Find where the given text appears and provide that cell's center as (X, Y) coordinate. 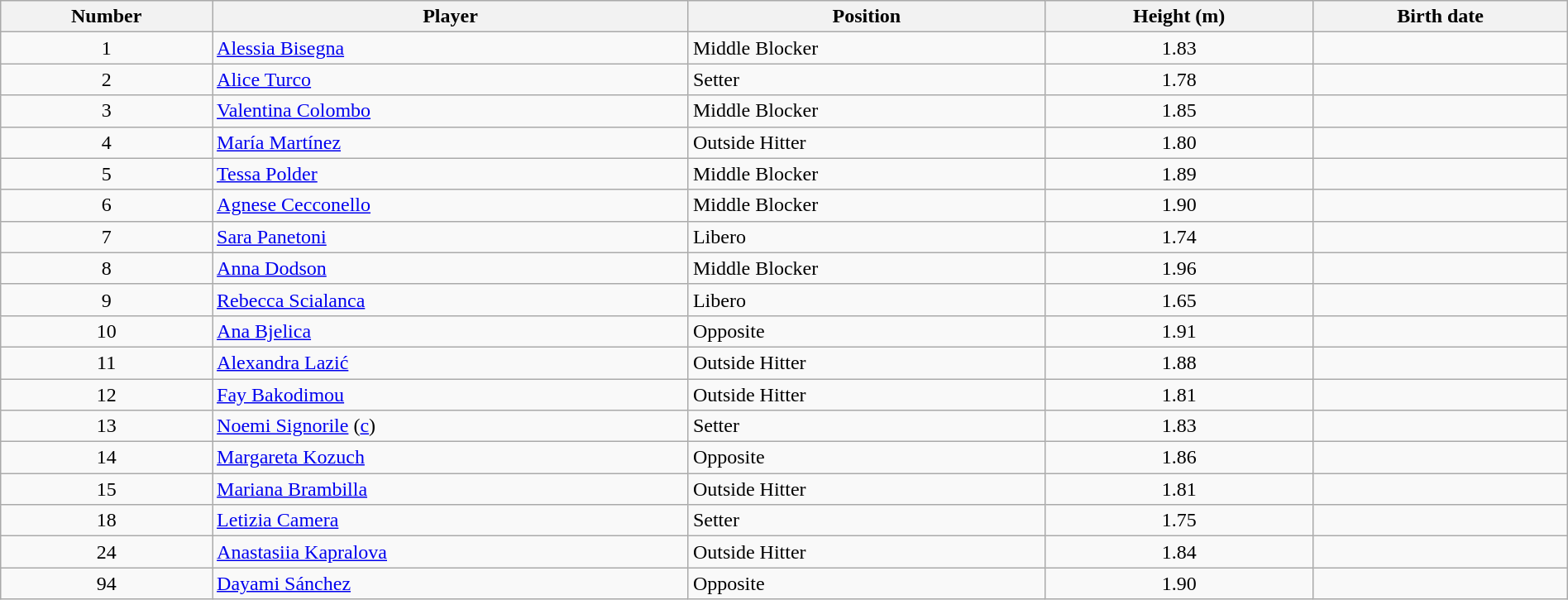
Player (451, 17)
13 (107, 426)
1.65 (1179, 300)
Alessia Bisegna (451, 48)
1.75 (1179, 521)
6 (107, 205)
1 (107, 48)
Fay Bakodimou (451, 395)
Anna Dodson (451, 268)
Tessa Polder (451, 174)
Anastasiia Kapralova (451, 552)
Position (867, 17)
Number (107, 17)
Rebecca Scialanca (451, 300)
Agnese Cecconello (451, 205)
Alexandra Lazić (451, 362)
10 (107, 331)
1.78 (1179, 79)
2 (107, 79)
3 (107, 111)
Dayami Sánchez (451, 583)
14 (107, 458)
Mariana Brambilla (451, 489)
1.85 (1179, 111)
4 (107, 142)
1.89 (1179, 174)
1.86 (1179, 458)
Birth date (1441, 17)
8 (107, 268)
1.80 (1179, 142)
24 (107, 552)
18 (107, 521)
Height (m) (1179, 17)
9 (107, 300)
1.84 (1179, 552)
5 (107, 174)
15 (107, 489)
94 (107, 583)
Ana Bjelica (451, 331)
12 (107, 395)
11 (107, 362)
María Martínez (451, 142)
Letizia Camera (451, 521)
Sara Panetoni (451, 237)
Valentina Colombo (451, 111)
1.88 (1179, 362)
Margareta Kozuch (451, 458)
Alice Turco (451, 79)
Noemi Signorile (c) (451, 426)
1.91 (1179, 331)
7 (107, 237)
1.96 (1179, 268)
1.74 (1179, 237)
